Extract the [X, Y] coordinate from the center of the cell holding the provided text.  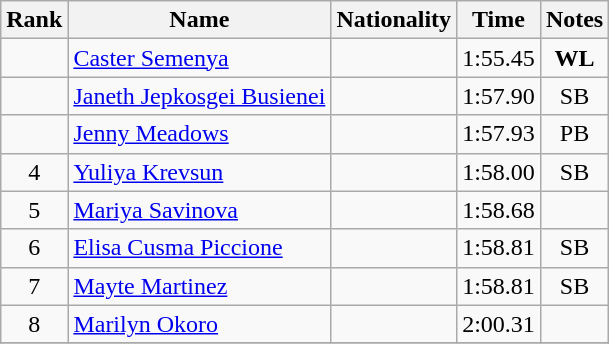
Notes [574, 20]
5 [34, 210]
8 [34, 324]
Name [200, 20]
Janeth Jepkosgei Busienei [200, 96]
Time [499, 20]
Marilyn Okoro [200, 324]
1:58.00 [499, 172]
Jenny Meadows [200, 134]
PB [574, 134]
Rank [34, 20]
1:57.90 [499, 96]
1:55.45 [499, 58]
6 [34, 248]
1:58.68 [499, 210]
Nationality [394, 20]
WL [574, 58]
Mayte Martinez [200, 286]
Yuliya Krevsun [200, 172]
7 [34, 286]
Elisa Cusma Piccione [200, 248]
4 [34, 172]
1:57.93 [499, 134]
Mariya Savinova [200, 210]
Caster Semenya [200, 58]
2:00.31 [499, 324]
